Capture the cell that displays the provided text and extract its [X, Y] central coordinate. 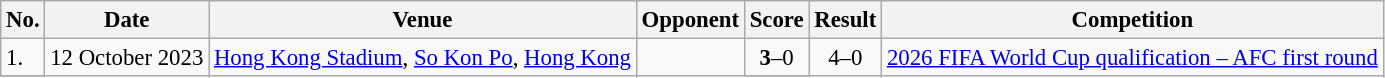
Score [776, 20]
2026 FIFA World Cup qualification – AFC first round [1133, 58]
Venue [423, 20]
Result [846, 20]
Hong Kong Stadium, So Kon Po, Hong Kong [423, 58]
No. [23, 20]
Opponent [690, 20]
12 October 2023 [127, 58]
3–0 [776, 58]
4–0 [846, 58]
1. [23, 58]
Date [127, 20]
Competition [1133, 20]
